Capture the cell that displays the provided text and extract its [X, Y] central coordinate. 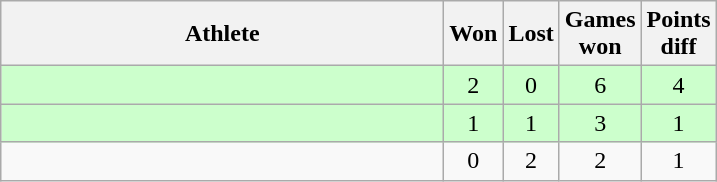
Won [474, 34]
3 [600, 123]
4 [678, 85]
Gameswon [600, 34]
Lost [531, 34]
Pointsdiff [678, 34]
6 [600, 85]
Athlete [222, 34]
